Provide the [X, Y] coordinate of the cell's center where the given text is located.  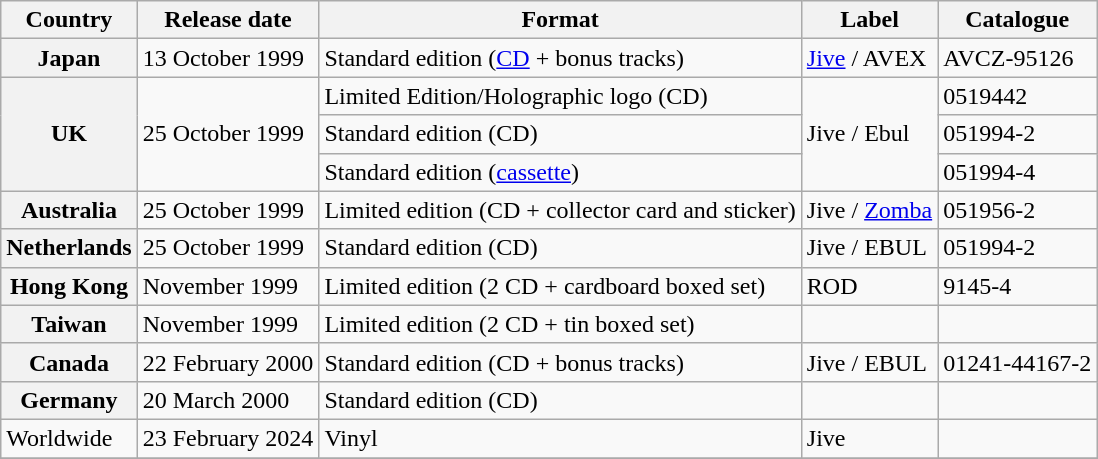
Jive / AVEX [869, 58]
Australia [69, 210]
Standard edition (cassette) [560, 172]
Vinyl [560, 438]
051994-4 [1018, 172]
Label [869, 20]
Limited edition (CD + collector card and sticker) [560, 210]
01241-44167-2 [1018, 362]
Jive / Zomba [869, 210]
Jive [869, 438]
22 February 2000 [228, 362]
Taiwan [69, 324]
0519442 [1018, 96]
Hong Kong [69, 286]
UK [69, 134]
Country [69, 20]
23 February 2024 [228, 438]
Netherlands [69, 248]
Release date [228, 20]
051956-2 [1018, 210]
Jive / Ebul [869, 134]
20 March 2000 [228, 400]
Canada [69, 362]
Limited Edition/Holographic logo (CD) [560, 96]
Catalogue [1018, 20]
9145-4 [1018, 286]
ROD [869, 286]
Germany [69, 400]
AVCZ-95126 [1018, 58]
Format [560, 20]
Limited edition (2 CD + cardboard boxed set) [560, 286]
Japan [69, 58]
Worldwide [69, 438]
13 October 1999 [228, 58]
Limited edition (2 CD + tin boxed set) [560, 324]
